Find where the given text appears and provide that cell's center as (x, y) coordinate. 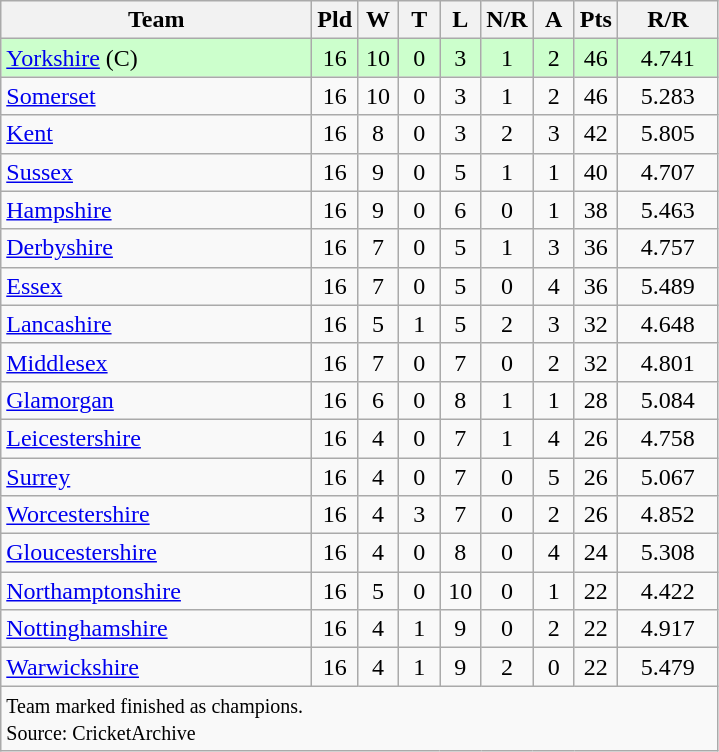
42 (596, 134)
5.463 (668, 210)
N/R (507, 20)
4.758 (668, 438)
5.067 (668, 477)
R/R (668, 20)
Kent (156, 134)
Worcestershire (156, 515)
4.917 (668, 629)
5.308 (668, 553)
28 (596, 400)
Warwickshire (156, 667)
Hampshire (156, 210)
4.707 (668, 172)
A (554, 20)
24 (596, 553)
Gloucestershire (156, 553)
Glamorgan (156, 400)
Leicestershire (156, 438)
Surrey (156, 477)
Northamptonshire (156, 591)
Essex (156, 286)
T (420, 20)
5.805 (668, 134)
5.489 (668, 286)
Lancashire (156, 324)
4.422 (668, 591)
38 (596, 210)
40 (596, 172)
Pts (596, 20)
5.084 (668, 400)
Somerset (156, 96)
L (460, 20)
Sussex (156, 172)
4.757 (668, 248)
Pld (335, 20)
4.741 (668, 58)
Nottinghamshire (156, 629)
Yorkshire (C) (156, 58)
4.852 (668, 515)
Derbyshire (156, 248)
5.479 (668, 667)
Middlesex (156, 362)
5.283 (668, 96)
4.648 (668, 324)
Team marked finished as champions.Source: CricketArchive (360, 718)
W (378, 20)
4.801 (668, 362)
Team (156, 20)
